From the cell containing the given text, extract its center point as [x, y] coordinate. 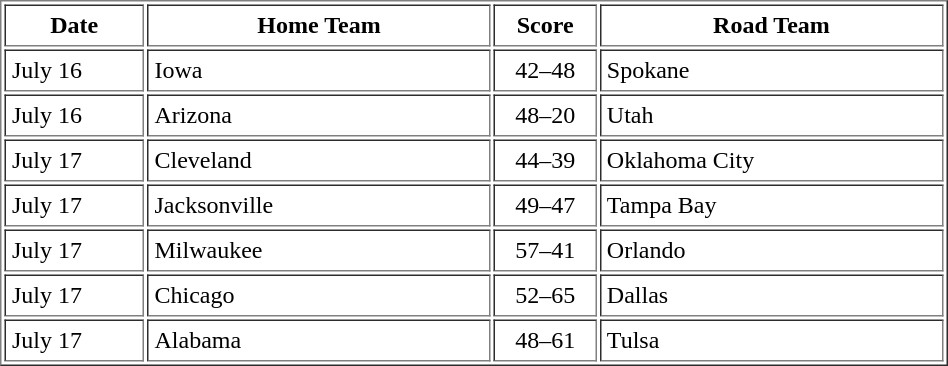
48–61 [545, 341]
Alabama [319, 341]
57–41 [545, 251]
Cleveland [319, 161]
Tulsa [771, 341]
Milwaukee [319, 251]
Score [545, 25]
Iowa [319, 71]
Utah [771, 115]
49–47 [545, 205]
Arizona [319, 115]
44–39 [545, 161]
Jacksonville [319, 205]
42–48 [545, 71]
Spokane [771, 71]
Tampa Bay [771, 205]
52–65 [545, 295]
Dallas [771, 295]
Home Team [319, 25]
Chicago [319, 295]
Road Team [771, 25]
Oklahoma City [771, 161]
Orlando [771, 251]
Date [74, 25]
48–20 [545, 115]
